Capture the cell that displays the provided text and extract its (x, y) central coordinate. 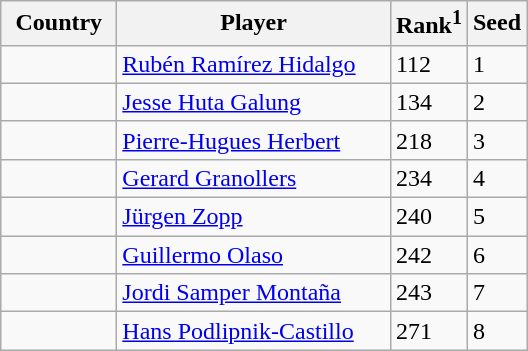
240 (428, 217)
243 (428, 293)
8 (496, 331)
Seed (496, 24)
Gerard Granollers (254, 178)
2 (496, 102)
Jordi Samper Montaña (254, 293)
5 (496, 217)
Jesse Huta Galung (254, 102)
134 (428, 102)
242 (428, 255)
4 (496, 178)
Jürgen Zopp (254, 217)
Rubén Ramírez Hidalgo (254, 64)
Country (59, 24)
218 (428, 140)
271 (428, 331)
1 (496, 64)
Pierre-Hugues Herbert (254, 140)
Hans Podlipnik-Castillo (254, 331)
6 (496, 255)
Rank1 (428, 24)
112 (428, 64)
7 (496, 293)
3 (496, 140)
234 (428, 178)
Guillermo Olaso (254, 255)
Player (254, 24)
